Scan for the cell matching the given text and deliver its (x, y) coordinate at center. 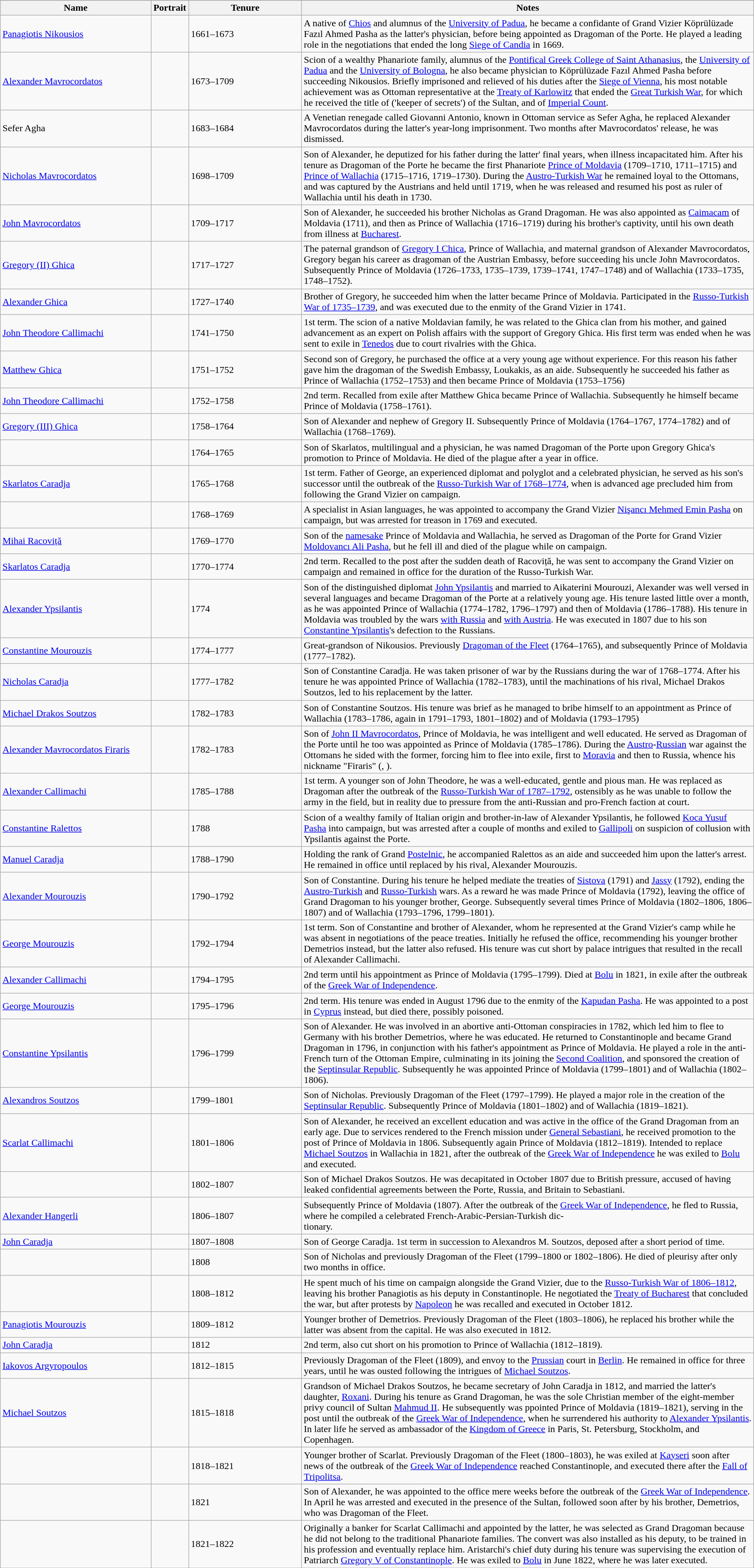
Scarlat Callimachi (76, 1143)
Matthew Ghica (76, 369)
1815–1818 (245, 1413)
Nicholas Mavrocordatos (76, 176)
1770–1774 (245, 567)
Michael Soutzos (76, 1413)
Alexander Mourouzis (76, 896)
Name (76, 8)
1818–1821 (245, 1465)
1752–1758 (245, 401)
1809–1812 (245, 1325)
1758–1764 (245, 426)
1717–1727 (245, 265)
Constantine Ypsilantis (76, 1054)
1807–1808 (245, 1242)
Son of Nicholas and previously Dragoman of the Fleet (1799–1800 or 1802–1806). He died of pleurisy after only two months in office. (528, 1262)
1799–1801 (245, 1100)
1795–1796 (245, 1006)
1812–1815 (245, 1365)
1812 (245, 1345)
Gregory (II) Ghica (76, 265)
Son of George Caradja. 1st term in succession to Alexandros M. Soutzos, deposed after a short period of time. (528, 1242)
Nicholas Caradja (76, 682)
1794–1795 (245, 980)
1792–1794 (245, 943)
Notes (528, 8)
1727–1740 (245, 301)
1751–1752 (245, 369)
1821 (245, 1502)
1769–1770 (245, 541)
1683–1684 (245, 128)
1709–1717 (245, 223)
1806–1807 (245, 1216)
1821–1822 (245, 1544)
Alexandros Soutzos (76, 1100)
2nd term, also cut short on his promotion to Prince of Wallachia (1812–1819). (528, 1345)
1673–1709 (245, 81)
2nd term until his appointment as Prince of Moldavia (1795–1799). Died at Bolu in 1821, in exile after the outbreak of the Greek War of Independence. (528, 980)
Alexander Mavrocordatos Firaris (76, 750)
1765–1768 (245, 484)
2nd term. Recalled from exile after Matthew Ghica became Prince of Wallachia. Subsequently he himself became Prince of Moldavia (1758–1761). (528, 401)
Alexander Mavrocordatos (76, 81)
1801–1806 (245, 1143)
1764–1765 (245, 452)
Michael Drakos Soutzos (76, 713)
1698–1709 (245, 176)
Manuel Caradja (76, 860)
1796–1799 (245, 1054)
Alexander Ghica (76, 301)
1741–1750 (245, 333)
1774 (245, 609)
Great-grandson of Nikousios. Previously Dragoman of the Fleet (1764–1765), and subsequently Prince of Moldavia (1777–1782). (528, 650)
Iakovos Argyropoulos (76, 1365)
Alexander Hangerli (76, 1216)
1777–1782 (245, 682)
Son of Alexander and nephew of Gregory II. Subsequently Prince of Moldavia (1764–1767, 1774–1782) and of Wallachia (1768–1769). (528, 426)
Sefer Agha (76, 128)
1661–1673 (245, 34)
Constantine Mourouzis (76, 650)
1808–1812 (245, 1293)
John Mavrocordatos (76, 223)
Constantine Ralettos (76, 828)
1768–1769 (245, 515)
1802–1807 (245, 1185)
1788–1790 (245, 860)
Panagiotis Mourouzis (76, 1325)
1788 (245, 828)
1774–1777 (245, 650)
1785–1788 (245, 792)
Tenure (245, 8)
1790–1792 (245, 896)
Alexander Ypsilantis (76, 609)
Gregory (III) Ghica (76, 426)
Panagiotis Nikousios (76, 34)
Mihai Racoviță (76, 541)
Portrait (170, 8)
1808 (245, 1262)
